Scan for the cell matching the given text and deliver its (x, y) coordinate at center. 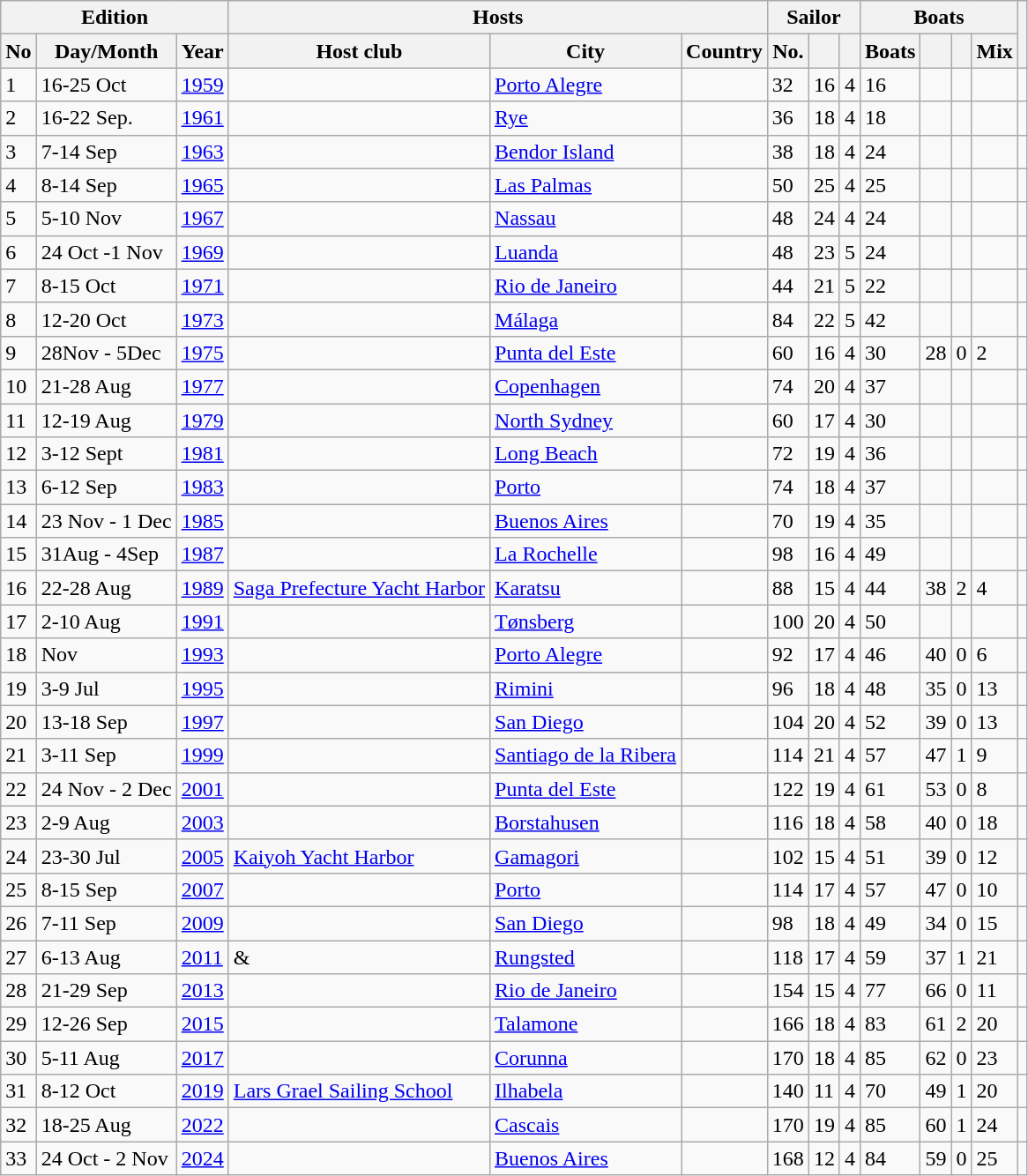
8-15 Sep (106, 889)
Copenhagen (585, 386)
100 (788, 621)
83 (890, 1024)
3 (19, 152)
154 (788, 991)
16-22 Sep. (106, 118)
77 (890, 991)
5-10 Nov (106, 219)
2001 (203, 789)
23-30 Jul (106, 856)
34 (936, 923)
Corunna (585, 1058)
2013 (203, 991)
La Rochelle (585, 555)
2-9 Aug (106, 822)
140 (788, 1091)
116 (788, 822)
North Sydney (585, 421)
Santiago de la Ribera (585, 755)
72 (788, 454)
Kaiyoh Yacht Harbor (359, 856)
Bendor Island (585, 152)
51 (890, 856)
2015 (203, 1024)
Talamone (585, 1024)
52 (890, 722)
Nov (106, 655)
104 (788, 722)
2022 (203, 1125)
Day/Month (106, 51)
6-12 Sep (106, 488)
1961 (203, 118)
No (19, 51)
1989 (203, 588)
Saga Prefecture Yacht Harbor (359, 588)
1977 (203, 386)
46 (890, 655)
26 (19, 923)
Tønsberg (585, 621)
1963 (203, 152)
166 (788, 1024)
3-11 Sep (106, 755)
2007 (203, 889)
53 (936, 789)
Host club (359, 51)
23 Nov - 1 Dec (106, 521)
28Nov - 5Dec (106, 353)
12-19 Aug (106, 421)
16-25 Oct (106, 85)
168 (788, 1158)
Edition (115, 18)
1985 (203, 521)
2024 (203, 1158)
2011 (203, 956)
1987 (203, 555)
12-20 Oct (106, 319)
31 (19, 1091)
18-25 Aug (106, 1125)
Sailor (813, 18)
3-9 Jul (106, 688)
24 Oct - 2 Nov (106, 1158)
1999 (203, 755)
122 (788, 789)
Nassau (585, 219)
8-14 Sep (106, 185)
24 Oct -1 Nov (106, 252)
Cascais (585, 1125)
Borstahusen (585, 822)
1959 (203, 85)
1993 (203, 655)
Málaga (585, 319)
58 (890, 822)
92 (788, 655)
118 (788, 956)
Mix (994, 51)
66 (936, 991)
5-11 Aug (106, 1058)
8-15 Oct (106, 286)
Lars Grael Sailing School (359, 1091)
3-12 Sept (106, 454)
6-13 Aug (106, 956)
No. (788, 51)
Year (203, 51)
1979 (203, 421)
27 (19, 956)
7 (19, 286)
1971 (203, 286)
Rye (585, 118)
1997 (203, 722)
Rungsted (585, 956)
Luanda (585, 252)
2009 (203, 923)
2019 (203, 1091)
102 (788, 856)
14 (19, 521)
22-28 Aug (106, 588)
Gamagori (585, 856)
1965 (203, 185)
Long Beach (585, 454)
Hosts (497, 18)
96 (788, 688)
1995 (203, 688)
Rimini (585, 688)
2005 (203, 856)
88 (788, 588)
31Aug - 4Sep (106, 555)
1973 (203, 319)
13-18 Sep (106, 722)
2-10 Aug (106, 621)
8-12 Oct (106, 1091)
33 (19, 1158)
21-28 Aug (106, 386)
1991 (203, 621)
7-14 Sep (106, 152)
Ilhabela (585, 1091)
& (359, 956)
29 (19, 1024)
2003 (203, 822)
1967 (203, 219)
7-11 Sep (106, 923)
1983 (203, 488)
2017 (203, 1058)
1969 (203, 252)
Karatsu (585, 588)
42 (890, 319)
1975 (203, 353)
21-29 Sep (106, 991)
12-26 Sep (106, 1024)
City (585, 51)
24 Nov - 2 Dec (106, 789)
1981 (203, 454)
62 (936, 1058)
Country (725, 51)
Las Palmas (585, 185)
